Return (X, Y) of the center of cell containing provided text 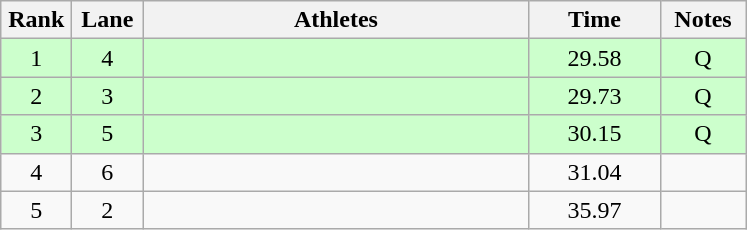
Time (594, 20)
6 (108, 172)
Rank (36, 20)
31.04 (594, 172)
30.15 (594, 134)
1 (36, 58)
29.58 (594, 58)
29.73 (594, 96)
Notes (703, 20)
Lane (108, 20)
35.97 (594, 210)
Athletes (336, 20)
